Capture the cell that displays the provided text and extract its (X, Y) central coordinate. 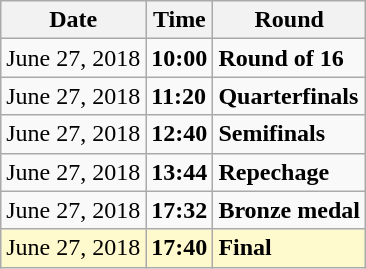
17:32 (180, 210)
Date (74, 20)
Time (180, 20)
17:40 (180, 248)
Round of 16 (290, 58)
Final (290, 248)
10:00 (180, 58)
12:40 (180, 134)
Quarterfinals (290, 96)
Semifinals (290, 134)
Repechage (290, 172)
Round (290, 20)
11:20 (180, 96)
Bronze medal (290, 210)
13:44 (180, 172)
